From the cell containing the given text, extract its center point as (x, y) coordinate. 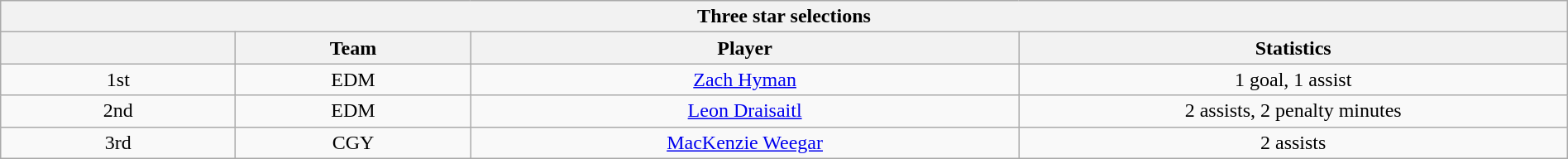
Team (353, 48)
1st (118, 79)
Player (744, 48)
Statistics (1293, 48)
Zach Hyman (744, 79)
2nd (118, 111)
2 assists, 2 penalty minutes (1293, 111)
CGY (353, 142)
MacKenzie Weegar (744, 142)
Leon Draisaitl (744, 111)
Three star selections (784, 17)
3rd (118, 142)
2 assists (1293, 142)
1 goal, 1 assist (1293, 79)
